Scan for the cell matching the given text and deliver its (x, y) coordinate at center. 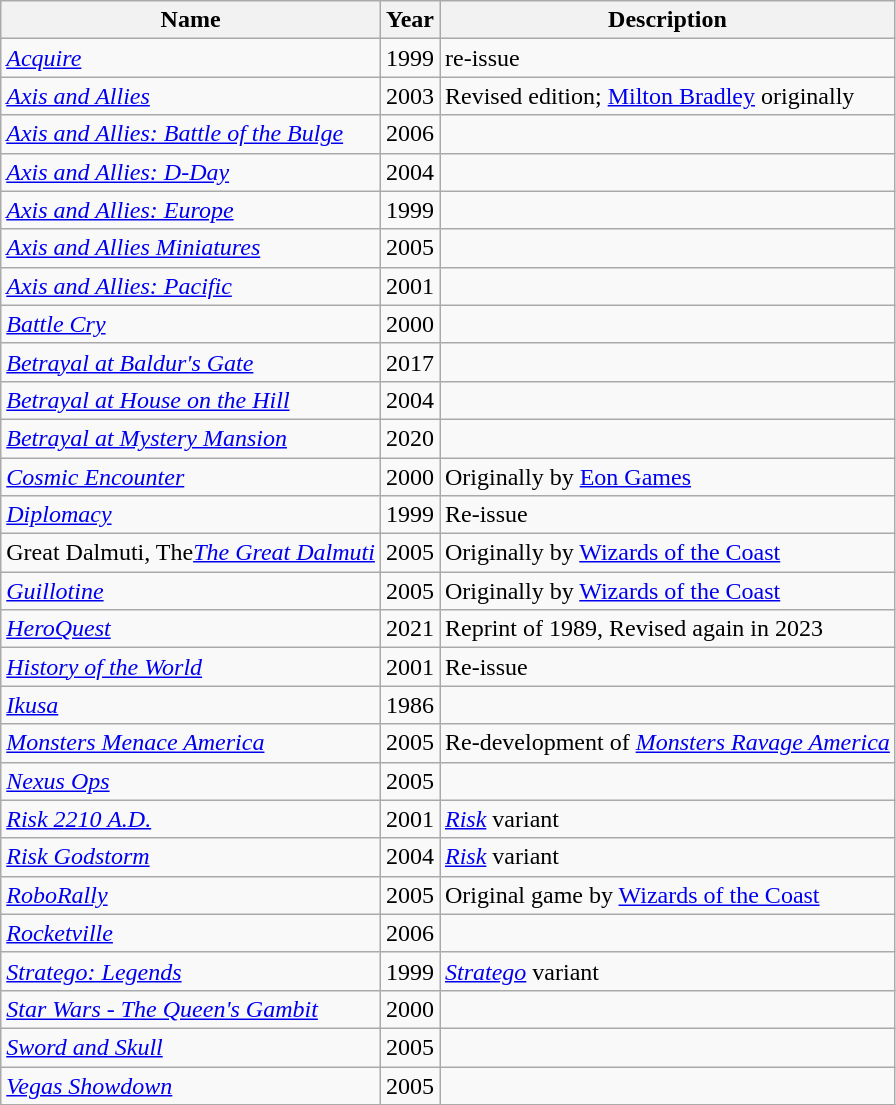
Betrayal at Baldur's Gate (191, 362)
HeroQuest (191, 629)
re-issue (668, 58)
RoboRally (191, 895)
Betrayal at Mystery Mansion (191, 438)
Axis and Allies: D-Day (191, 172)
2017 (410, 362)
Great Dalmuti, TheThe Great Dalmuti (191, 553)
Axis and Allies Miniatures (191, 248)
Monsters Menace America (191, 743)
Vegas Showdown (191, 1085)
Revised edition; Milton Bradley originally (668, 96)
Betrayal at House on the Hill (191, 400)
History of the World (191, 667)
Cosmic Encounter (191, 477)
Reprint of 1989, Revised again in 2023 (668, 629)
Ikusa (191, 705)
Diplomacy (191, 515)
Nexus Ops (191, 781)
2021 (410, 629)
Battle Cry (191, 324)
Guillotine (191, 591)
Sword and Skull (191, 1047)
1986 (410, 705)
Axis and Allies: Europe (191, 210)
Risk Godstorm (191, 857)
2003 (410, 96)
Axis and Allies: Pacific (191, 286)
Name (191, 20)
Rocketville (191, 933)
Originally by Eon Games (668, 477)
Acquire (191, 58)
Risk 2210 A.D. (191, 819)
Stratego variant (668, 971)
Original game by Wizards of the Coast (668, 895)
Re-development of Monsters Ravage America (668, 743)
Axis and Allies (191, 96)
Stratego: Legends (191, 971)
2020 (410, 438)
Description (668, 20)
Axis and Allies: Battle of the Bulge (191, 134)
Star Wars - The Queen's Gambit (191, 1009)
Year (410, 20)
